Find where the given text appears and provide that cell's center as [X, Y] coordinate. 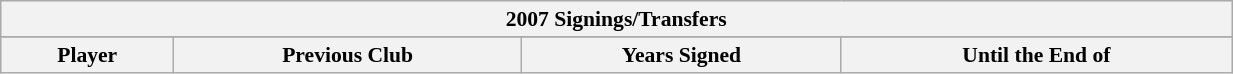
Player [88, 55]
Years Signed [682, 55]
Previous Club [348, 55]
Until the End of [1036, 55]
2007 Signings/Transfers [616, 19]
